Locate the cell with the specified text and output its (X, Y) center coordinate. 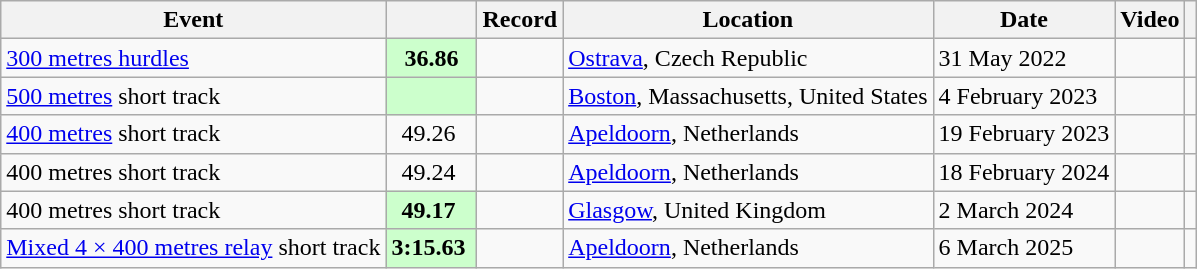
500 metres short track (194, 96)
36.86 (432, 58)
Event (194, 20)
Ostrava, Czech Republic (748, 58)
300 metres hurdles (194, 58)
19 February 2023 (1024, 134)
Glasgow, United Kingdom (748, 210)
18 February 2024 (1024, 172)
Record (520, 20)
3:15.63 (432, 248)
31 May 2022 (1024, 58)
6 March 2025 (1024, 248)
Location (748, 20)
Date (1024, 20)
49.24 (432, 172)
49.26 (432, 134)
Boston, Massachusetts, United States (748, 96)
49.17 (432, 210)
Video (1150, 20)
4 February 2023 (1024, 96)
2 March 2024 (1024, 210)
Mixed 4 × 400 metres relay short track (194, 248)
